Detect which cell encompasses the target text, then output its (x, y) center coordinate. 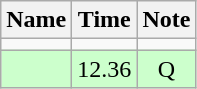
Time (104, 20)
12.36 (104, 69)
Q (166, 69)
Note (166, 20)
Name (36, 20)
